Search for the cell housing the specified text and yield its [X, Y] center coordinate. 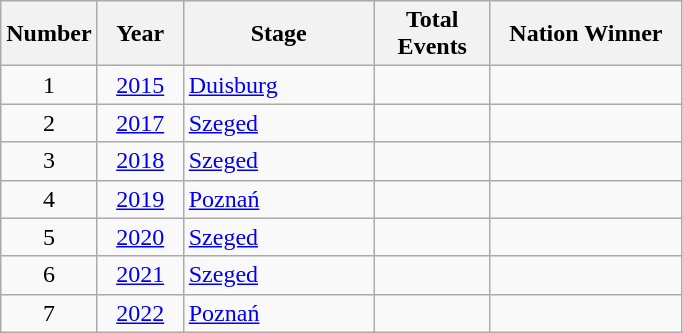
Stage [278, 34]
2022 [140, 313]
2015 [140, 85]
2019 [140, 199]
2018 [140, 161]
2021 [140, 275]
2 [49, 123]
2017 [140, 123]
Duisburg [278, 85]
Year [140, 34]
4 [49, 199]
1 [49, 85]
3 [49, 161]
2020 [140, 237]
Nation Winner [586, 34]
7 [49, 313]
5 [49, 237]
Number [49, 34]
6 [49, 275]
Total Events [432, 34]
